Find where the given text appears and provide that cell's center as [x, y] coordinate. 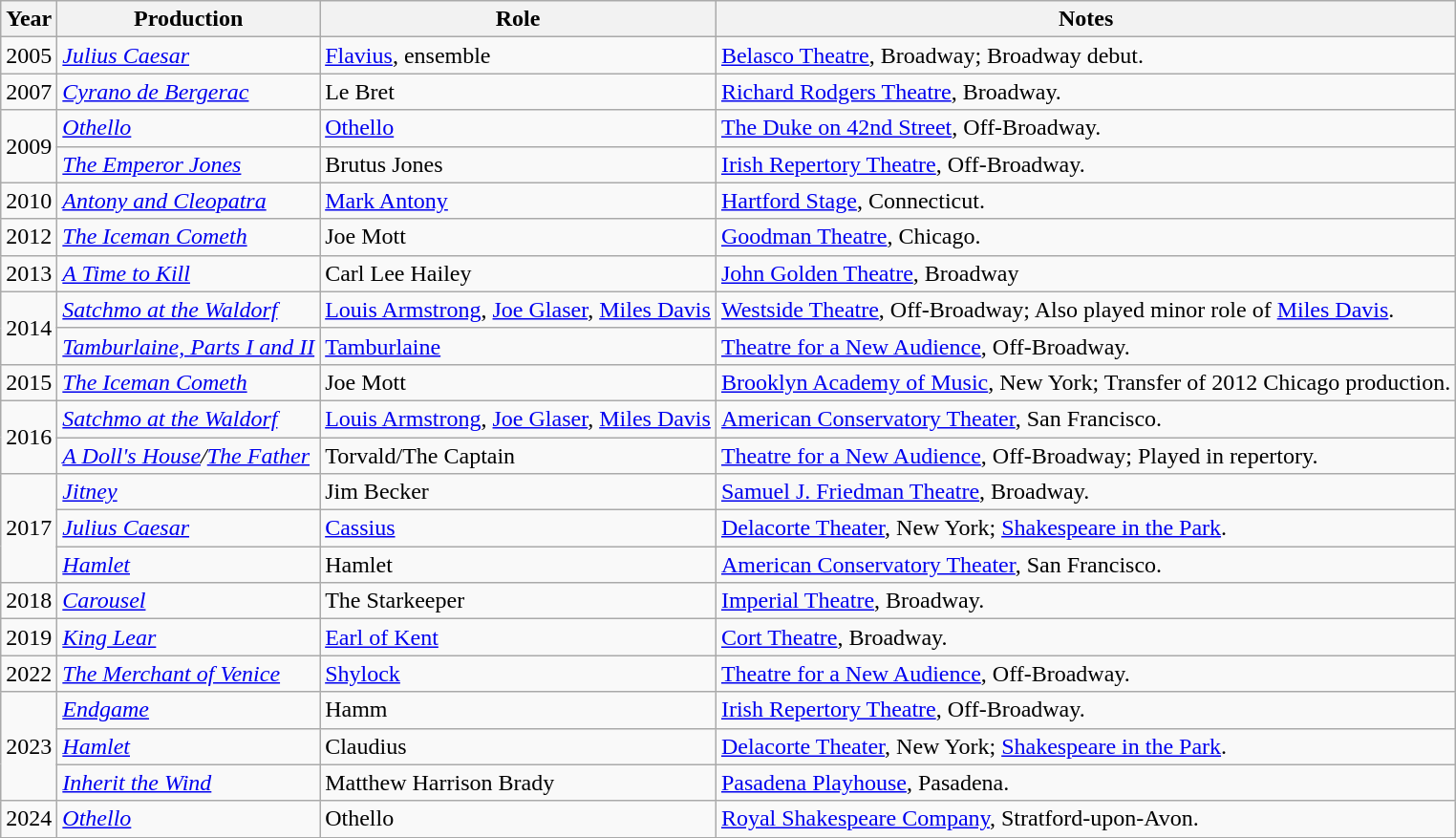
Claudius [518, 746]
2010 [29, 201]
Richard Rodgers Theatre, Broadway. [1085, 92]
2017 [29, 528]
The Duke on 42nd Street, Off-Broadway. [1085, 128]
Westside Theatre, Off-Broadway; Also played minor role of Miles Davis. [1085, 310]
King Lear [189, 637]
Matthew Harrison Brady [518, 783]
The Merchant of Venice [189, 674]
Inherit the Wind [189, 783]
2012 [29, 237]
Tamburlaine, Parts I and II [189, 346]
Torvald/The Captain [518, 456]
Carl Lee Hailey [518, 273]
2013 [29, 273]
Cyrano de Bergerac [189, 92]
2009 [29, 146]
2014 [29, 328]
Notes [1085, 19]
2024 [29, 819]
2019 [29, 637]
John Golden Theatre, Broadway [1085, 273]
Royal Shakespeare Company, Stratford-upon-Avon. [1085, 819]
Flavius, ensemble [518, 55]
Shylock [518, 674]
Earl of Kent [518, 637]
Role [518, 19]
2007 [29, 92]
Mark Antony [518, 201]
A Doll's House/The Father [189, 456]
Le Bret [518, 92]
2018 [29, 601]
Jim Becker [518, 492]
2005 [29, 55]
2015 [29, 382]
Year [29, 19]
Hartford Stage, Connecticut. [1085, 201]
2022 [29, 674]
Antony and Cleopatra [189, 201]
Tamburlaine [518, 346]
2023 [29, 746]
2016 [29, 437]
A Time to Kill [189, 273]
Carousel [189, 601]
Brooklyn Academy of Music, New York; Transfer of 2012 Chicago production. [1085, 382]
The Starkeeper [518, 601]
Imperial Theatre, Broadway. [1085, 601]
Brutus Jones [518, 164]
Pasadena Playhouse, Pasadena. [1085, 783]
Cort Theatre, Broadway. [1085, 637]
Cassius [518, 528]
Production [189, 19]
Samuel J. Friedman Theatre, Broadway. [1085, 492]
Goodman Theatre, Chicago. [1085, 237]
Theatre for a New Audience, Off-Broadway; Played in repertory. [1085, 456]
The Emperor Jones [189, 164]
Hamm [518, 710]
Jitney [189, 492]
Endgame [189, 710]
Belasco Theatre, Broadway; Broadway debut. [1085, 55]
